Scan for the cell matching the given text and deliver its [X, Y] coordinate at center. 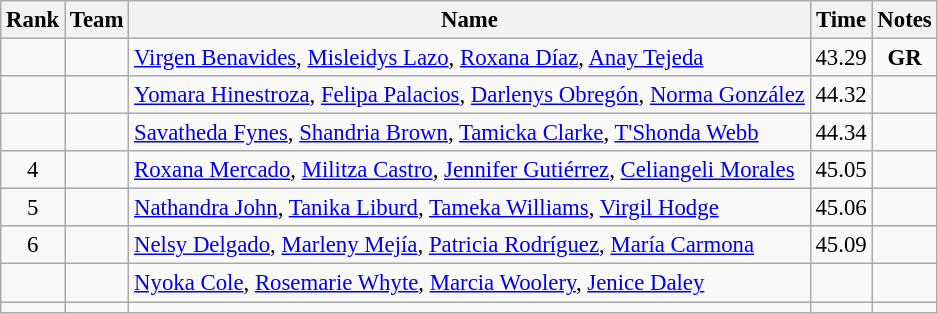
Notes [904, 20]
45.09 [841, 245]
Nathandra John, Tanika Liburd, Tameka Williams, Virgil Hodge [470, 208]
Name [470, 20]
Rank [33, 20]
5 [33, 208]
44.34 [841, 133]
Roxana Mercado, Militza Castro, Jennifer Gutiérrez, Celiangeli Morales [470, 170]
45.06 [841, 208]
Virgen Benavides, Misleidys Lazo, Roxana Díaz, Anay Tejeda [470, 58]
45.05 [841, 170]
4 [33, 170]
Nelsy Delgado, Marleny Mejía, Patricia Rodríguez, María Carmona [470, 245]
GR [904, 58]
Nyoka Cole, Rosemarie Whyte, Marcia Woolery, Jenice Daley [470, 283]
Team [97, 20]
Savatheda Fynes, Shandria Brown, Tamicka Clarke, T'Shonda Webb [470, 133]
Time [841, 20]
44.32 [841, 95]
6 [33, 245]
Yomara Hinestroza, Felipa Palacios, Darlenys Obregón, Norma González [470, 95]
43.29 [841, 58]
